Detect which cell encompasses the target text, then output its [x, y] center coordinate. 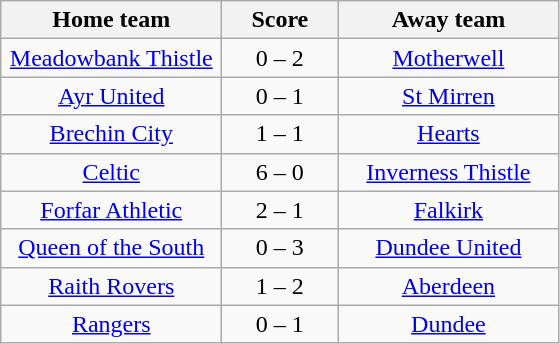
Home team [112, 20]
Aberdeen [448, 286]
6 – 0 [280, 172]
Motherwell [448, 58]
Away team [448, 20]
Raith Rovers [112, 286]
Score [280, 20]
1 – 2 [280, 286]
Ayr United [112, 96]
0 – 3 [280, 248]
Forfar Athletic [112, 210]
Falkirk [448, 210]
Hearts [448, 134]
Brechin City [112, 134]
St Mirren [448, 96]
Dundee [448, 324]
Inverness Thistle [448, 172]
Meadowbank Thistle [112, 58]
0 – 2 [280, 58]
Rangers [112, 324]
1 – 1 [280, 134]
Dundee United [448, 248]
Queen of the South [112, 248]
2 – 1 [280, 210]
Celtic [112, 172]
